From the cell containing the given text, extract its center point as (X, Y) coordinate. 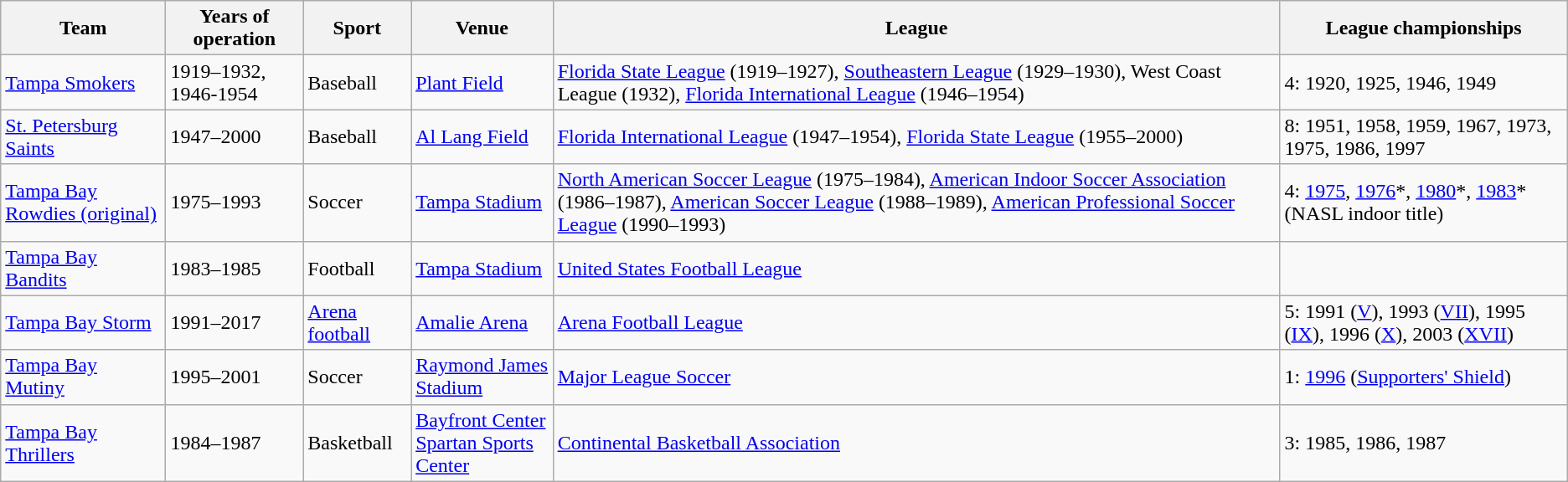
Tampa Bay Rowdies (original) (84, 203)
Plant Field (482, 82)
Major League Soccer (916, 377)
1991–2017 (235, 323)
1995–2001 (235, 377)
Tampa Bay Mutiny (84, 377)
Arena Football League (916, 323)
Florida International League (1947–1954), Florida State League (1955–2000) (916, 137)
1984–1987 (235, 443)
1975–1993 (235, 203)
1919–1932, 1946-1954 (235, 82)
League championships (1424, 28)
Basketball (357, 443)
Arena football (357, 323)
Football (357, 268)
1947–2000 (235, 137)
Tampa Bay Thrillers (84, 443)
1: 1996 (Supporters' Shield) (1424, 377)
Team (84, 28)
Continental Basketball Association (916, 443)
Florida State League (1919–1927), Southeastern League (1929–1930), West Coast League (1932), Florida International League (1946–1954) (916, 82)
Tampa Smokers (84, 82)
4: 1975, 1976*, 1980*, 1983*(NASL indoor title) (1424, 203)
Years of operation (235, 28)
Bayfront CenterSpartan Sports Center (482, 443)
Amalie Arena (482, 323)
Raymond James Stadium (482, 377)
League (916, 28)
3: 1985, 1986, 1987 (1424, 443)
Tampa Bay Storm (84, 323)
5: 1991 (V), 1993 (VII), 1995 (IX), 1996 (X), 2003 (XVII) (1424, 323)
4: 1920, 1925, 1946, 1949 (1424, 82)
Venue (482, 28)
St. Petersburg Saints (84, 137)
1983–1985 (235, 268)
Al Lang Field (482, 137)
Sport (357, 28)
8: 1951, 1958, 1959, 1967, 1973, 1975, 1986, 1997 (1424, 137)
United States Football League (916, 268)
Tampa Bay Bandits (84, 268)
